Capture the cell that displays the provided text and extract its [X, Y] central coordinate. 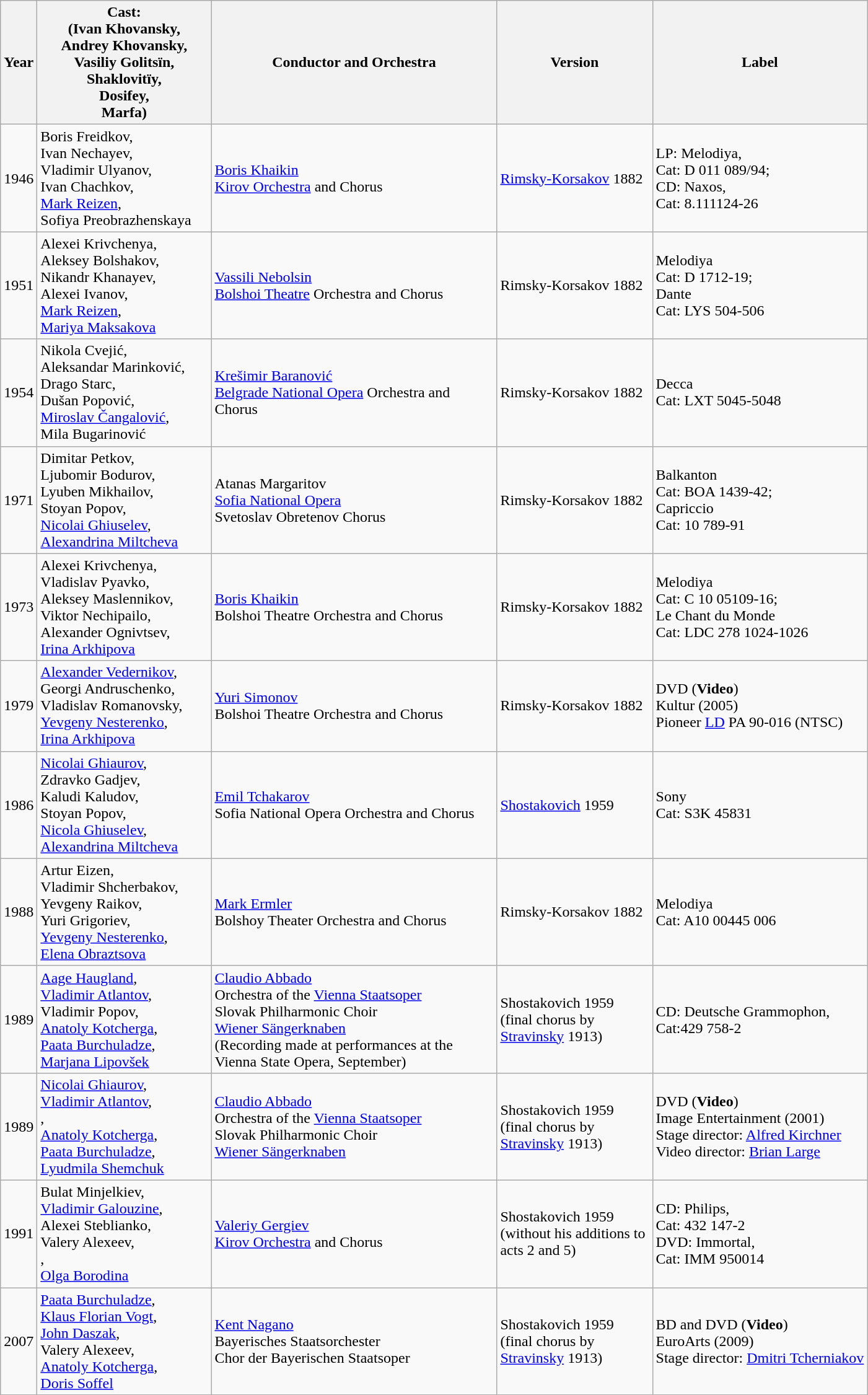
Conductor and Orchestra [354, 63]
2007 [19, 1341]
CD: Deutsche Grammophon,Cat:429 758-2 [760, 1019]
Boris Freidkov,Ivan Nechayev,Vladimir Ulyanov,Ivan Chachkov,Mark Reizen,Sofiya Preobrazhenskaya [124, 178]
1951 [19, 285]
Boris Khaikin Kirov Orchestra and Chorus [354, 178]
Dimitar Petkov,Ljubomir Bodurov,Lyuben Mikhailov,Stoyan Popov,Nicolai Ghiuselev,Alexandrina Miltcheva [124, 499]
Aage Haugland,Vladimir Atlantov,Vladimir Popov,Anatoly Kotcherga,Paata Burchuladze,Marjana Lipovšek [124, 1019]
Nicolai Ghiaurov,Zdravko Gadjev,Kaludi Kaludov,Stoyan Popov,Nicola Ghiuselev,Alexandrina Miltcheva [124, 804]
Yuri SimonovBolshoi Theatre Orchestra and Chorus [354, 706]
Alexander Vedernikov,Georgi Andruschenko,Vladislav Romanovsky,Yevgeny Nesterenko,Irina Arkhipova [124, 706]
MelodiyaCat: D 1712-19;DanteCat: LYS 504-506 [760, 285]
Label [760, 63]
1988 [19, 912]
1979 [19, 706]
Emil TchakarovSofia National Opera Orchestra and Chorus [354, 804]
CD: Philips,Cat: 432 147-2DVD: Immortal,Cat: IMM 950014 [760, 1233]
1954 [19, 393]
1946 [19, 178]
DVD (Video)Image Entertainment (2001)Stage director: Alfred KirchnerVideo director: Brian Large [760, 1127]
1973 [19, 607]
1986 [19, 804]
Artur Eizen,Vladimir Shcherbakov,Yevgeny Raikov,Yuri Grigoriev,Yevgeny Nesterenko,Elena Obraztsova [124, 912]
SonyCat: S3K 45831 [760, 804]
Valeriy GergievKirov Orchestra and Chorus [354, 1233]
MelodiyaCat: A10 00445 006 [760, 912]
Kent NaganoBayerisches StaatsorchesterChor der Bayerischen Staatsoper [354, 1341]
Cast:(Ivan Khovansky,Andrey Khovansky,Vasiliy Golitsïn,Shaklovitïy,Dosifey,Marfa) [124, 63]
Nicolai Ghiaurov,Vladimir Atlantov,,Anatoly Kotcherga,Paata Burchuladze,Lyudmila Shemchuk [124, 1127]
Bulat Minjelkiev,Vladimir Galouzine,Alexei Steblianko,Valery Alexeev,,Olga Borodina [124, 1233]
Mark ErmlerBolshoy Theater Orchestra and Chorus [354, 912]
Atanas MargaritovSofia National OperaSvetoslav Obretenov Chorus [354, 499]
BD and DVD (Video)EuroArts (2009)Stage director: Dmitri Tcherniakov [760, 1341]
1991 [19, 1233]
Paata Burchuladze,Klaus Florian Vogt,John Daszak,Valery Alexeev,Anatoly Kotcherga,Doris Soffel [124, 1341]
Shostakovich 1959 (without his additions to acts 2 and 5) [575, 1233]
DeccaCat: LXT 5045-5048 [760, 393]
Krešimir BaranovićBelgrade National Opera Orchestra and Chorus [354, 393]
MelodiyaCat: C 10 05109-16;Le Chant du MondeCat: LDC 278 1024-1026 [760, 607]
1971 [19, 499]
Alexei Krivchenya,Aleksey Bolshakov,Nikandr Khanayev,Alexei Ivanov,Mark Reizen,Mariya Maksakova [124, 285]
Year [19, 63]
Version [575, 63]
Alexei Krivchenya,Vladislav Pyavko,Aleksey Maslennikov,Viktor Nechipailo,Alexander Ognivtsev,Irina Arkhipova [124, 607]
Boris KhaikinBolshoi Theatre Orchestra and Chorus [354, 607]
Nikola Cvejić,Aleksandar Marinković,Drago Starc,Dušan Popović,Miroslav Čangalović,Mila Bugarinović [124, 393]
Shostakovich 1959 [575, 804]
BalkantonCat: BOA 1439-42;CapriccioCat: 10 789-91 [760, 499]
Vassili NebolsinBolshoi Theatre Orchestra and Chorus [354, 285]
DVD (Video)Kultur (2005)Pioneer LD PA 90-016 (NTSC) [760, 706]
LP: Melodiya,Cat: D 011 089/94;CD: Naxos,Cat: 8.111124-26 [760, 178]
Claudio AbbadoOrchestra of the Vienna StaatsoperSlovak Philharmonic ChoirWiener Sängerknaben [354, 1127]
